For the text-containing cell, return its midpoint in (X, Y) coordinate format. 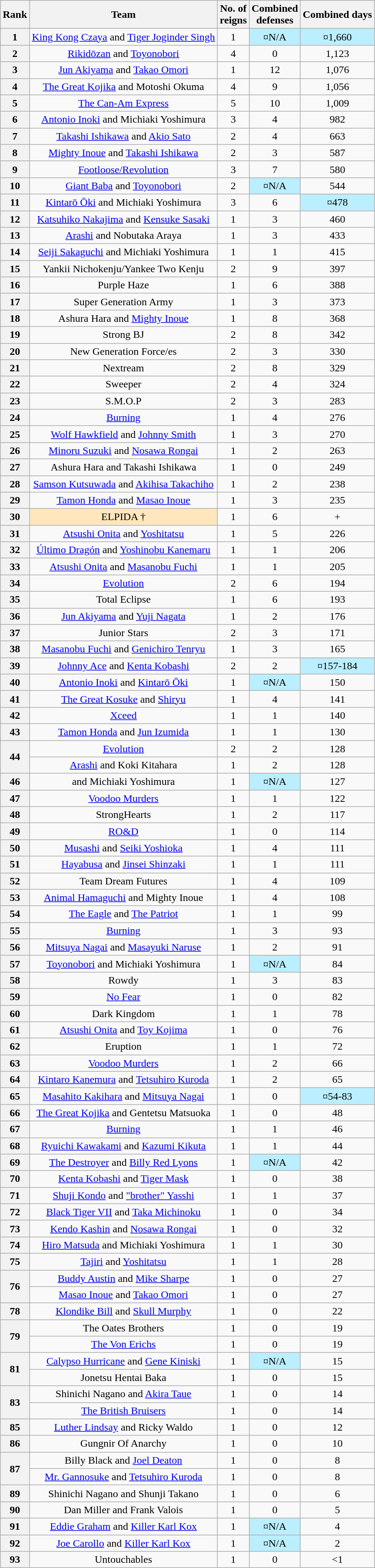
Billy Black and Joel Deaton (123, 1460)
The Great Kojika and Gentetsu Matsuoka (123, 1113)
62 (15, 1047)
¤478 (337, 202)
109 (337, 881)
587 (337, 153)
Minoru Suzuki and Nosawa Rongai (123, 450)
69 (15, 1162)
Wolf Hawkfield and Johnny Smith (123, 434)
324 (337, 384)
55 (15, 931)
150 (337, 682)
Black Tiger VII and Taka Michinoku (123, 1212)
26 (15, 450)
114 (337, 831)
¤157-184 (337, 666)
342 (337, 335)
Gungnir Of Anarchy (123, 1444)
Shinichi Nagano and Shunji Takano (123, 1493)
The Eagle and The Patriot (123, 914)
Team Dream Futures (123, 881)
70 (15, 1179)
The Can-Am Express (123, 103)
The Destroyer and Billy Red Lyons (123, 1162)
67 (15, 1129)
397 (337, 269)
Rank (15, 15)
171 (337, 633)
Tamon Honda and Jun Izumida (123, 732)
433 (337, 236)
<1 (337, 1560)
No. ofreigns (233, 15)
41 (15, 699)
89 (15, 1493)
and Michiaki Yoshimura (123, 782)
330 (337, 351)
Atsushi Onita and Yoshitatsu (123, 534)
50 (15, 848)
Katsuhiko Nakajima and Kensuke Sasaki (123, 219)
The British Bruisers (123, 1411)
544 (337, 186)
60 (15, 1014)
Dark Kingdom (123, 1014)
54 (15, 914)
249 (337, 467)
Strong BJ (123, 335)
Hiro Matsuda and Michiaki Yoshimura (123, 1245)
Atsushi Onita and Masanobu Fuchi (123, 567)
Ryuichi Kawakami and Kazumi Kikuta (123, 1146)
Yankii Nichokenju/Yankee Two Kenju (123, 269)
1,056 (337, 87)
¤1,660 (337, 37)
Eddie Graham and Killer Karl Kox (123, 1526)
Ashura Hara and Mighty Inoue (123, 318)
51 (15, 864)
74 (15, 1245)
Kintaro Kanemura and Tetsuhiro Kuroda (123, 1080)
49 (15, 831)
108 (337, 897)
35 (15, 600)
368 (337, 318)
415 (337, 252)
Takashi Ishikawa and Akio Sato (123, 136)
Eruption (123, 1047)
Antonio Inoki and Kintarō Ōki (123, 682)
Mighty Inoue and Takashi Ishikawa (123, 153)
176 (337, 616)
Nextream (123, 368)
13 (15, 236)
122 (337, 798)
82 (337, 997)
Toyonobori and Michiaki Yoshimura (123, 964)
329 (337, 368)
263 (337, 450)
127 (337, 782)
21 (15, 368)
18 (15, 318)
Team (123, 15)
Atsushi Onita and Toy Kojima (123, 1030)
205 (337, 567)
Mitsuya Nagai and Masayuki Naruse (123, 947)
Shinichi Nagano and Akira Taue (123, 1394)
71 (15, 1195)
Buddy Austin and Mike Sharpe (123, 1278)
Shuji Kondo and "brother" Yasshi (123, 1195)
S.M.O.P (123, 401)
The Von Erichs (123, 1344)
141 (337, 699)
20 (15, 351)
Kintarō Ōki and Michiaki Yoshimura (123, 202)
New Generation Force/es (123, 351)
29 (15, 500)
84 (337, 964)
Dan Miller and Frank Valois (123, 1510)
Tajiri and Yoshitatsu (123, 1261)
Purple Haze (123, 285)
86 (15, 1444)
130 (337, 732)
+ (337, 517)
238 (337, 484)
16 (15, 285)
Untouchables (123, 1560)
47 (15, 798)
59 (15, 997)
63 (15, 1063)
87 (15, 1468)
Jun Akiyama and Yuji Nagata (123, 616)
17 (15, 302)
99 (337, 914)
43 (15, 732)
Antonio Inoki and Michiaki Yoshimura (123, 120)
982 (337, 120)
Klondike Bill and Skull Murphy (123, 1311)
The Great Kosuke and Shiryu (123, 699)
270 (337, 434)
Luther Lindsay and Ricky Waldo (123, 1427)
Seiji Sakaguchi and Michiaki Yoshimura (123, 252)
The Oates Brothers (123, 1328)
Xceed (123, 715)
Rikidōzan and Toyonobori (123, 53)
1,009 (337, 103)
Arashi and Koki Kitahara (123, 765)
¤54-83 (337, 1096)
206 (337, 550)
580 (337, 169)
57 (15, 964)
1,076 (337, 70)
Footloose/Revolution (123, 169)
36 (15, 616)
388 (337, 285)
25 (15, 434)
RO&D (123, 831)
92 (15, 1543)
193 (337, 600)
140 (337, 715)
68 (15, 1146)
31 (15, 534)
460 (337, 219)
39 (15, 666)
Junior Stars (123, 633)
StrongHearts (123, 815)
Masao Inoue and Takao Omori (123, 1295)
Jun Akiyama and Takao Omori (123, 70)
Último Dragón and Yoshinobu Kanemaru (123, 550)
64 (15, 1080)
Combined days (337, 15)
58 (15, 980)
85 (15, 1427)
King Kong Czaya and Tiger Joginder Singh (123, 37)
Jonetsu Hentai Baka (123, 1378)
Sweeper (123, 384)
Johnny Ace and Kenta Kobashi (123, 666)
117 (337, 815)
The Great Kojika and Motoshi Okuma (123, 87)
Kendo Kashin and Nosawa Rongai (123, 1228)
Super Generation Army (123, 302)
Giant Baba and Toyonobori (123, 186)
235 (337, 500)
Ashura Hara and Takashi Ishikawa (123, 467)
Calypso Hurricane and Gene Kiniski (123, 1361)
11 (15, 202)
81 (15, 1369)
Arashi and Nobutaka Araya (123, 236)
Mr. Gannosuke and Tetsuhiro Kuroda (123, 1477)
165 (337, 649)
Tamon Honda and Masao Inoue (123, 500)
194 (337, 583)
Masahito Kakihara and Mitsuya Nagai (123, 1096)
23 (15, 401)
Hayabusa and Jinsei Shinzaki (123, 864)
56 (15, 947)
Masanobu Fuchi and Genichiro Tenryu (123, 649)
No Fear (123, 997)
Musashi and Seiki Yoshioka (123, 848)
283 (337, 401)
Samson Kutsuwada and Akihisa Takachiho (123, 484)
Kenta Kobashi and Tiger Mask (123, 1179)
373 (337, 302)
Rowdy (123, 980)
40 (15, 682)
Combineddefenses (275, 15)
276 (337, 417)
75 (15, 1261)
1,123 (337, 53)
53 (15, 897)
ELPIDA † (123, 517)
Joe Carollo and Killer Karl Kox (123, 1543)
90 (15, 1510)
663 (337, 136)
79 (15, 1336)
33 (15, 567)
73 (15, 1228)
24 (15, 417)
Animal Hamaguchi and Mighty Inoue (123, 897)
61 (15, 1030)
52 (15, 881)
Total Eclipse (123, 600)
226 (337, 534)
